Output the (X, Y) coordinate of the center of the cell containing the given text.  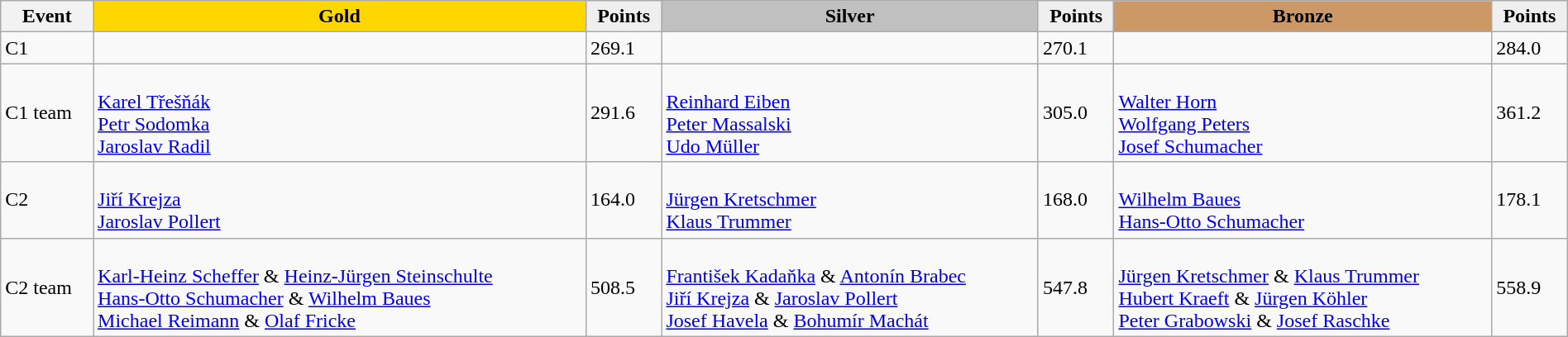
Reinhard EibenPeter MassalskiUdo Müller (850, 112)
Silver (850, 17)
C1 team (47, 112)
558.9 (1530, 287)
František Kadaňka & Antonín BrabecJiří Krejza & Jaroslav PollertJosef Havela & Bohumír Machát (850, 287)
168.0 (1076, 200)
291.6 (624, 112)
508.5 (624, 287)
Karl-Heinz Scheffer & Heinz-Jürgen SteinschulteHans-Otto Schumacher & Wilhelm BauesMichael Reimann & Olaf Fricke (340, 287)
C1 (47, 48)
305.0 (1076, 112)
Gold (340, 17)
547.8 (1076, 287)
361.2 (1530, 112)
178.1 (1530, 200)
270.1 (1076, 48)
Jiří KrejzaJaroslav Pollert (340, 200)
Jürgen Kretschmer & Klaus TrummerHubert Kraeft & Jürgen KöhlerPeter Grabowski & Josef Raschke (1303, 287)
Event (47, 17)
284.0 (1530, 48)
C2 team (47, 287)
Wilhelm BauesHans-Otto Schumacher (1303, 200)
269.1 (624, 48)
164.0 (624, 200)
Walter HornWolfgang PetersJosef Schumacher (1303, 112)
Jürgen KretschmerKlaus Trummer (850, 200)
C2 (47, 200)
Karel TřešňákPetr SodomkaJaroslav Radil (340, 112)
Bronze (1303, 17)
